Find where the given text appears and provide that cell's center as [X, Y] coordinate. 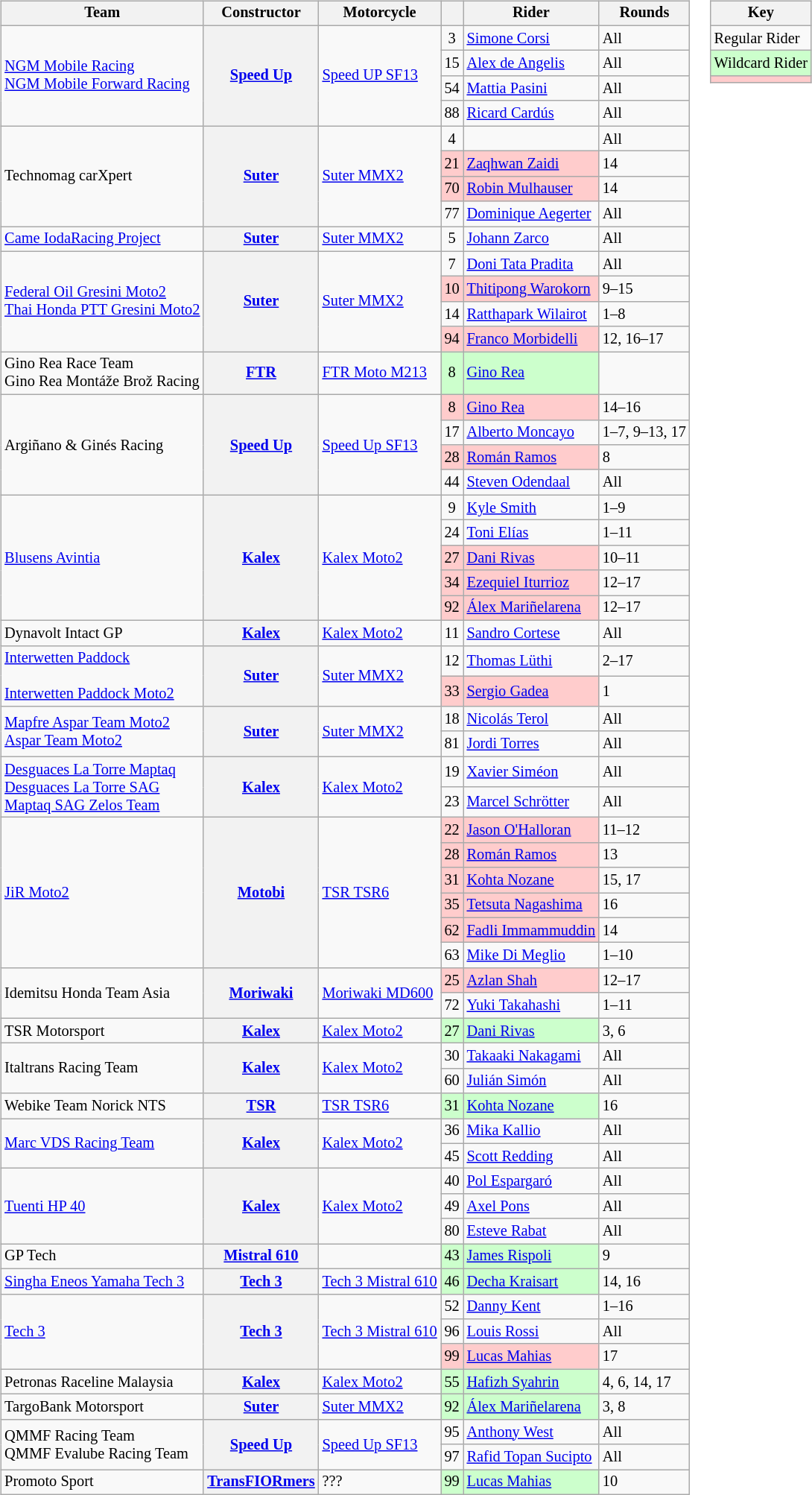
1–16 [644, 1306]
95 [452, 1432]
Dominique Aegerter [531, 214]
??? [380, 1482]
Webike Team Norick NTS [102, 1106]
43 [452, 1257]
Alberto Moncayo [531, 432]
Hafizh Syahrin [531, 1382]
Alex de Angelis [531, 63]
24 [452, 533]
Ricard Cardús [531, 113]
FTR [261, 373]
Ratthapark Wilairot [531, 315]
4, 6, 14, 17 [644, 1382]
60 [452, 1081]
NGM Mobile Racing NGM Mobile Forward Racing [102, 76]
Danny Kent [531, 1306]
3, 8 [644, 1407]
Idemitsu Honda Team Asia [102, 993]
Interwetten Paddock Interwetten Paddock Moto2 [102, 676]
23 [452, 802]
Petronas Raceline Malaysia [102, 1382]
Thomas Lüthi [531, 660]
Louis Rossi [531, 1332]
Franco Morbidelli [531, 339]
Rounds [644, 13]
36 [452, 1131]
Tuenti HP 40 [102, 1206]
Mapfre Aspar Team Moto2 Aspar Team Moto2 [102, 732]
Marcel Schrötter [531, 802]
Gino Rea Race Team Gino Rea Montáže Brož Racing [102, 373]
35 [452, 905]
James Rispoli [531, 1257]
Motorcycle [380, 13]
TransFIORmers [261, 1482]
Mattia Pasini [531, 89]
Mike Di Meglio [531, 955]
Axel Pons [531, 1207]
1–8 [644, 315]
94 [452, 339]
14–16 [644, 407]
5 [452, 239]
Mika Kallio [531, 1131]
FTR Moto M213 [380, 373]
Wildcard Rider [761, 63]
2–17 [644, 660]
25 [452, 981]
Technomag carXpert [102, 176]
3 [452, 38]
9–15 [644, 289]
62 [452, 930]
19 [452, 772]
QMMF Racing Team QMMF Evalube Racing Team [102, 1444]
Came IodaRacing Project [102, 239]
Moriwaki MD600 [380, 993]
Key [761, 13]
15 [452, 63]
88 [452, 113]
Moriwaki [261, 993]
JiR Moto2 [102, 893]
Jordi Torres [531, 744]
Mistral 610 [261, 1257]
TSR [261, 1106]
Esteve Rabat [531, 1231]
3, 6 [644, 1031]
4 [452, 139]
81 [452, 744]
Italtrans Racing Team [102, 1069]
72 [452, 1005]
80 [452, 1231]
TSR Motorsport [102, 1031]
Promoto Sport [102, 1482]
55 [452, 1382]
12, 16–17 [644, 339]
Pol Espargaró [531, 1181]
1–10 [644, 955]
Rider [531, 13]
77 [452, 214]
GP Tech [102, 1257]
Rafid Topan Sucipto [531, 1457]
Argiñano & Ginés Racing [102, 444]
52 [452, 1306]
63 [452, 955]
Doni Tata Pradita [531, 264]
18 [452, 719]
97 [452, 1457]
34 [452, 583]
Scott Redding [531, 1156]
Robin Mulhauser [531, 189]
44 [452, 482]
1 [644, 692]
Federal Oil Gresini Moto2 Thai Honda PTT Gresini Moto2 [102, 301]
54 [452, 89]
Decha Kraisart [531, 1281]
11–12 [644, 830]
7 [452, 264]
Motobi [261, 893]
96 [452, 1332]
13 [644, 855]
Takaaki Nakagami [531, 1056]
Jason O'Halloran [531, 830]
49 [452, 1207]
Steven Odendaal [531, 482]
Nicolás Terol [531, 719]
Toni Elías [531, 533]
Speed UP SF13 [380, 76]
30 [452, 1056]
10–11 [644, 557]
Team [102, 13]
Xavier Siméon [531, 772]
Ezequiel Iturrioz [531, 583]
Johann Zarco [531, 239]
Julián Simón [531, 1081]
Singha Eneos Yamaha Tech 3 [102, 1281]
Simone Corsi [531, 38]
Constructor [261, 13]
46 [452, 1281]
Dynavolt Intact GP [102, 633]
Fadli Immammuddin [531, 930]
40 [452, 1181]
Sergio Gadea [531, 692]
Zaqhwan Zaidi [531, 164]
Azlan Shah [531, 981]
Anthony West [531, 1432]
1–9 [644, 508]
Desguaces La Torre Maptaq Desguaces La Torre SAG Maptaq SAG Zelos Team [102, 787]
TargoBank Motorsport [102, 1407]
Regular Rider [761, 38]
Thitipong Warokorn [531, 289]
Sandro Cortese [531, 633]
15, 17 [644, 880]
22 [452, 830]
21 [452, 164]
45 [452, 1156]
33 [452, 692]
1–7, 9–13, 17 [644, 432]
Blusens Avintia [102, 557]
Kyle Smith [531, 508]
12 [452, 660]
14, 16 [644, 1281]
11 [452, 633]
Yuki Takahashi [531, 1005]
70 [452, 189]
Marc VDS Racing Team [102, 1143]
Tetsuta Nagashima [531, 905]
